From the cell containing the given text, extract its center point as (x, y) coordinate. 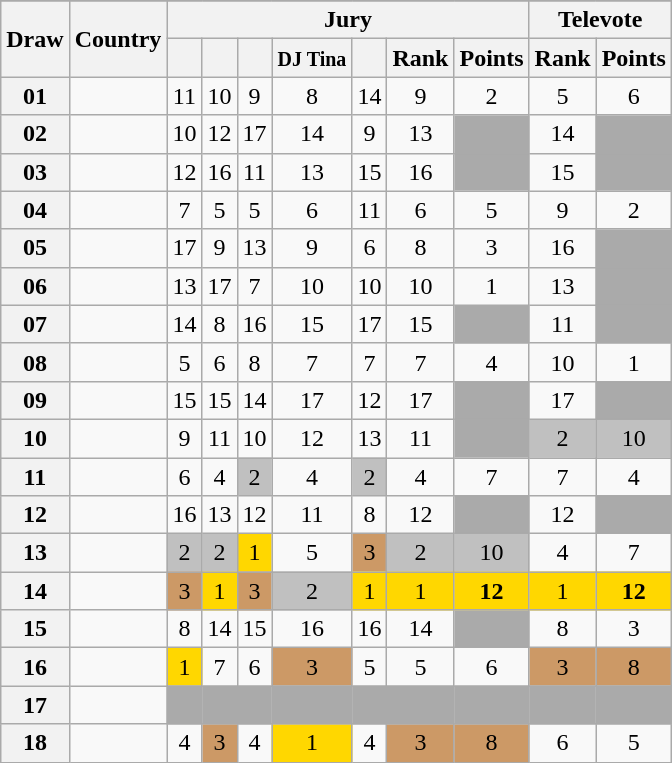
01 (35, 96)
03 (35, 172)
02 (35, 134)
DJ Tina (312, 58)
Country (118, 39)
09 (35, 400)
Draw (35, 39)
Televote (600, 20)
06 (35, 286)
18 (35, 743)
04 (35, 210)
08 (35, 362)
05 (35, 248)
Jury (348, 20)
07 (35, 324)
